Detect which cell encompasses the target text, then output its (X, Y) center coordinate. 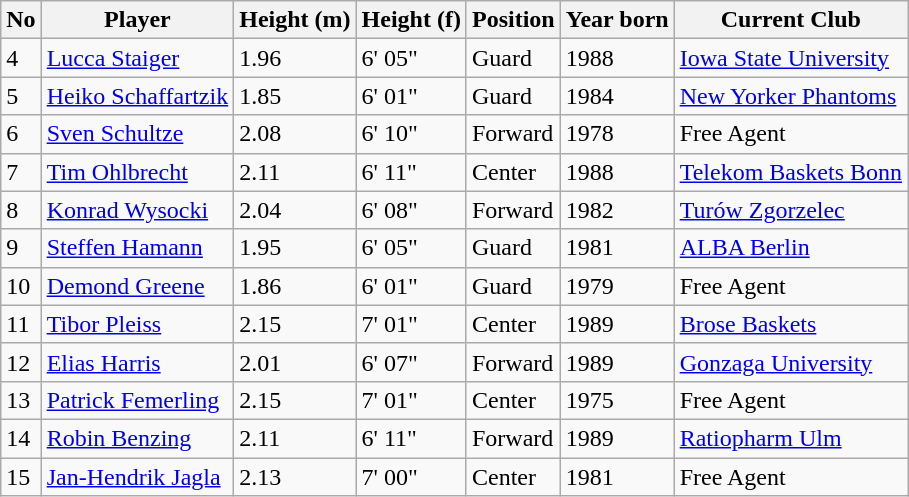
1984 (617, 96)
1.85 (295, 96)
Tibor Pleiss (138, 324)
Position (513, 20)
6' 08" (411, 210)
1975 (617, 400)
4 (21, 58)
Height (f) (411, 20)
8 (21, 210)
Lucca Staiger (138, 58)
Robin Benzing (138, 438)
New Yorker Phantoms (790, 96)
2.13 (295, 477)
Konrad Wysocki (138, 210)
6 (21, 134)
14 (21, 438)
Player (138, 20)
7 (21, 172)
Current Club (790, 20)
Brose Baskets (790, 324)
Jan-Hendrik Jagla (138, 477)
No (21, 20)
10 (21, 286)
Sven Schultze (138, 134)
ALBA Berlin (790, 248)
Iowa State University (790, 58)
Turów Zgorzelec (790, 210)
Gonzaga University (790, 362)
11 (21, 324)
Demond Greene (138, 286)
13 (21, 400)
2.01 (295, 362)
1978 (617, 134)
1982 (617, 210)
Tim Ohlbrecht (138, 172)
1.86 (295, 286)
Year born (617, 20)
Elias Harris (138, 362)
Telekom Baskets Bonn (790, 172)
6' 07" (411, 362)
1979 (617, 286)
15 (21, 477)
9 (21, 248)
12 (21, 362)
6' 10" (411, 134)
2.08 (295, 134)
2.04 (295, 210)
1.95 (295, 248)
5 (21, 96)
1.96 (295, 58)
Heiko Schaffartzik (138, 96)
Patrick Femerling (138, 400)
Ratiopharm Ulm (790, 438)
7' 00" (411, 477)
Height (m) (295, 20)
Steffen Hamann (138, 248)
